Pinpoint the cell where the given text exists, returning its [X, Y] midpoint coordinate. 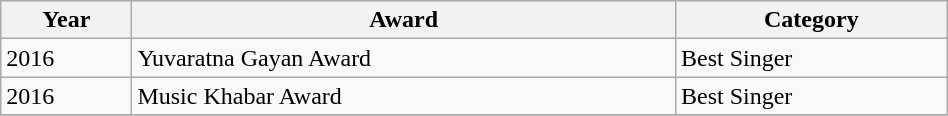
Award [404, 20]
Category [811, 20]
Year [66, 20]
Music Khabar Award [404, 96]
Yuvaratna Gayan Award [404, 58]
